Identify which cell holds the provided text, then report its [X, Y] central coordinate. 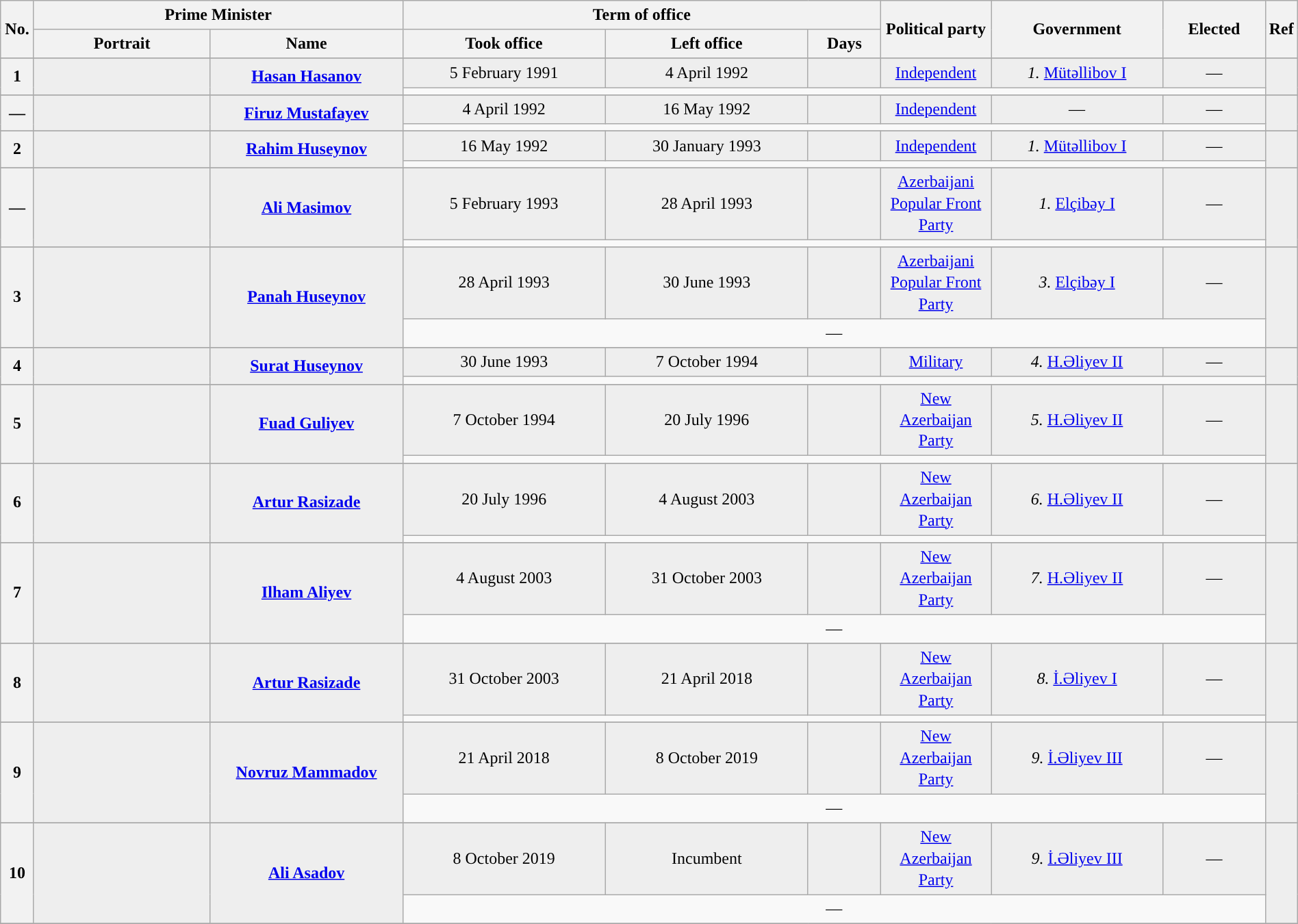
30 January 1993 [707, 146]
Ali Asadov [307, 873]
2 [18, 149]
Government [1078, 30]
3 [18, 297]
Ali Masimov [307, 207]
4 [18, 365]
Fuad Guliyev [307, 424]
6. H.Əliyev II [1078, 500]
Prime Minister [218, 15]
5 [18, 424]
5. H.Əliyev II [1078, 420]
3. Elçibəy I [1078, 283]
Elected [1214, 30]
Portrait [122, 44]
Took office [504, 44]
Surat Huseynov [307, 365]
Military [935, 362]
Incumbent [707, 858]
Days [844, 44]
Term of office [641, 15]
Rahim Huseynov [307, 149]
Ref [1282, 30]
8. İ.Əliyev I [1078, 679]
Hasan Hasanov [307, 77]
Name [307, 44]
7 [18, 593]
5 February 1991 [504, 73]
No. [18, 30]
10 [18, 873]
5 February 1993 [504, 204]
Firuz Mustafayev [307, 114]
1 [18, 77]
Left office [707, 44]
6 [18, 503]
Novruz Mammadov [307, 772]
8 [18, 682]
7. H.Əliyev II [1078, 579]
4. H.Əliyev II [1078, 362]
Ilham Aliyev [307, 593]
1. Elçibəy I [1078, 204]
Panah Huseynov [307, 297]
9 [18, 772]
Political party [935, 30]
